Identify which cell holds the provided text, then report its (x, y) central coordinate. 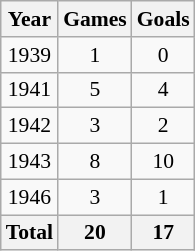
8 (95, 162)
1946 (30, 197)
20 (95, 233)
2 (164, 126)
1941 (30, 90)
1943 (30, 162)
1939 (30, 55)
5 (95, 90)
1942 (30, 126)
Goals (164, 19)
17 (164, 233)
4 (164, 90)
10 (164, 162)
Games (95, 19)
Total (30, 233)
0 (164, 55)
Year (30, 19)
